Search for the cell housing the specified text and yield its (X, Y) center coordinate. 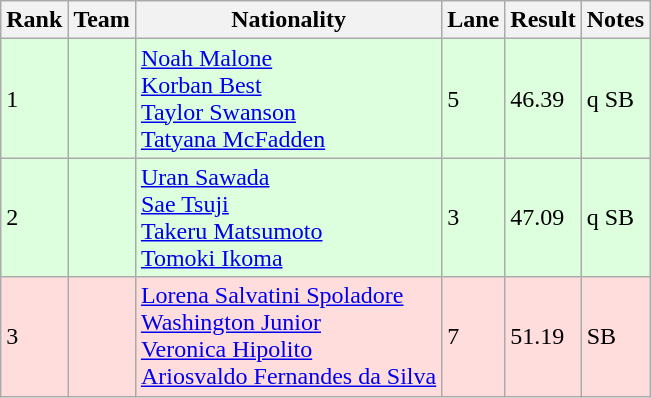
Noah Malone Korban Best Taylor Swanson Tatyana McFadden (288, 98)
51.19 (543, 336)
46.39 (543, 98)
47.09 (543, 218)
Nationality (288, 20)
Notes (615, 20)
Uran Sawada Sae Tsuji Takeru Matsumoto Tomoki Ikoma (288, 218)
Lane (474, 20)
Rank (34, 20)
1 (34, 98)
5 (474, 98)
Team (102, 20)
Lorena Salvatini SpoladoreWashington Junior Veronica Hipolito Ariosvaldo Fernandes da Silva (288, 336)
2 (34, 218)
Result (543, 20)
7 (474, 336)
SB (615, 336)
